Extract the (X, Y) coordinate from the center of the cell holding the provided text.  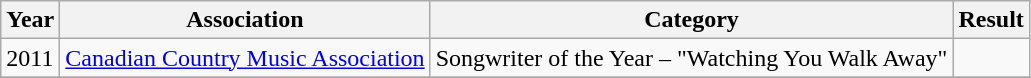
Association (245, 20)
Songwriter of the Year – "Watching You Walk Away" (692, 58)
Canadian Country Music Association (245, 58)
Result (991, 20)
2011 (30, 58)
Category (692, 20)
Year (30, 20)
